For the text-containing cell, return its midpoint in [x, y] coordinate format. 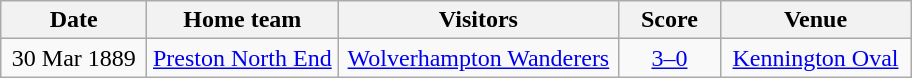
3–0 [670, 58]
Venue [816, 20]
Wolverhampton Wanderers [478, 58]
Preston North End [242, 58]
30 Mar 1889 [74, 58]
Score [670, 20]
Kennington Oval [816, 58]
Home team [242, 20]
Visitors [478, 20]
Date [74, 20]
